Search for the cell housing the specified text and yield its [X, Y] center coordinate. 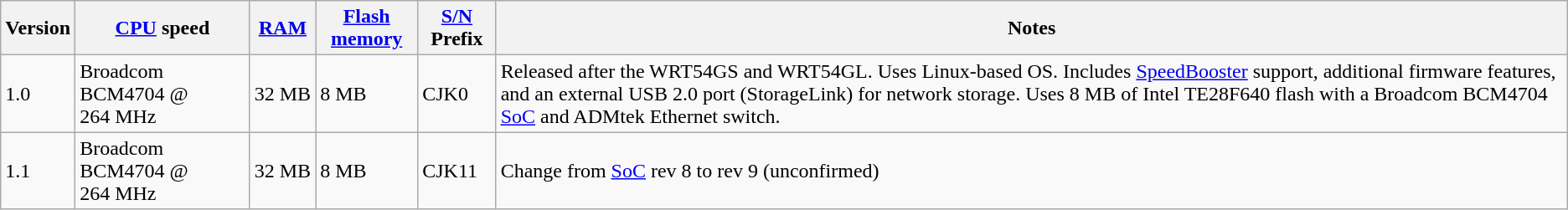
CJK0 [457, 94]
S/N Prefix [457, 28]
Notes [1032, 28]
Version [39, 28]
CPU speed [162, 28]
RAM [282, 28]
Change from SoC rev 8 to rev 9 (unconfirmed) [1032, 171]
1.0 [39, 94]
CJK11 [457, 171]
1.1 [39, 171]
Flash memory [367, 28]
